Pinpoint the cell where the given text exists, returning its [x, y] midpoint coordinate. 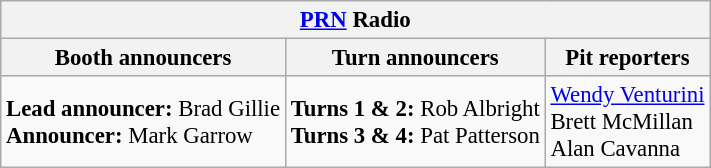
Turn announcers [415, 58]
Lead announcer: Brad GillieAnnouncer: Mark Garrow [144, 122]
Booth announcers [144, 58]
Wendy VenturiniBrett McMillanAlan Cavanna [628, 122]
PRN Radio [356, 20]
Pit reporters [628, 58]
Turns 1 & 2: Rob AlbrightTurns 3 & 4: Pat Patterson [415, 122]
